Capture the cell that displays the provided text and extract its (x, y) central coordinate. 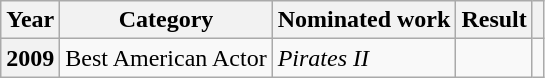
Year (30, 20)
Result (494, 20)
Pirates II (364, 58)
Nominated work (364, 20)
Category (166, 20)
2009 (30, 58)
Best American Actor (166, 58)
